Return the (x, y) coordinate for the center point of the cell that contains the specified text.  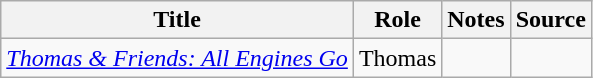
Thomas (397, 58)
Source (550, 20)
Title (178, 20)
Thomas & Friends: All Engines Go (178, 58)
Notes (476, 20)
Role (397, 20)
